Locate the cell with the specified text and output its [X, Y] center coordinate. 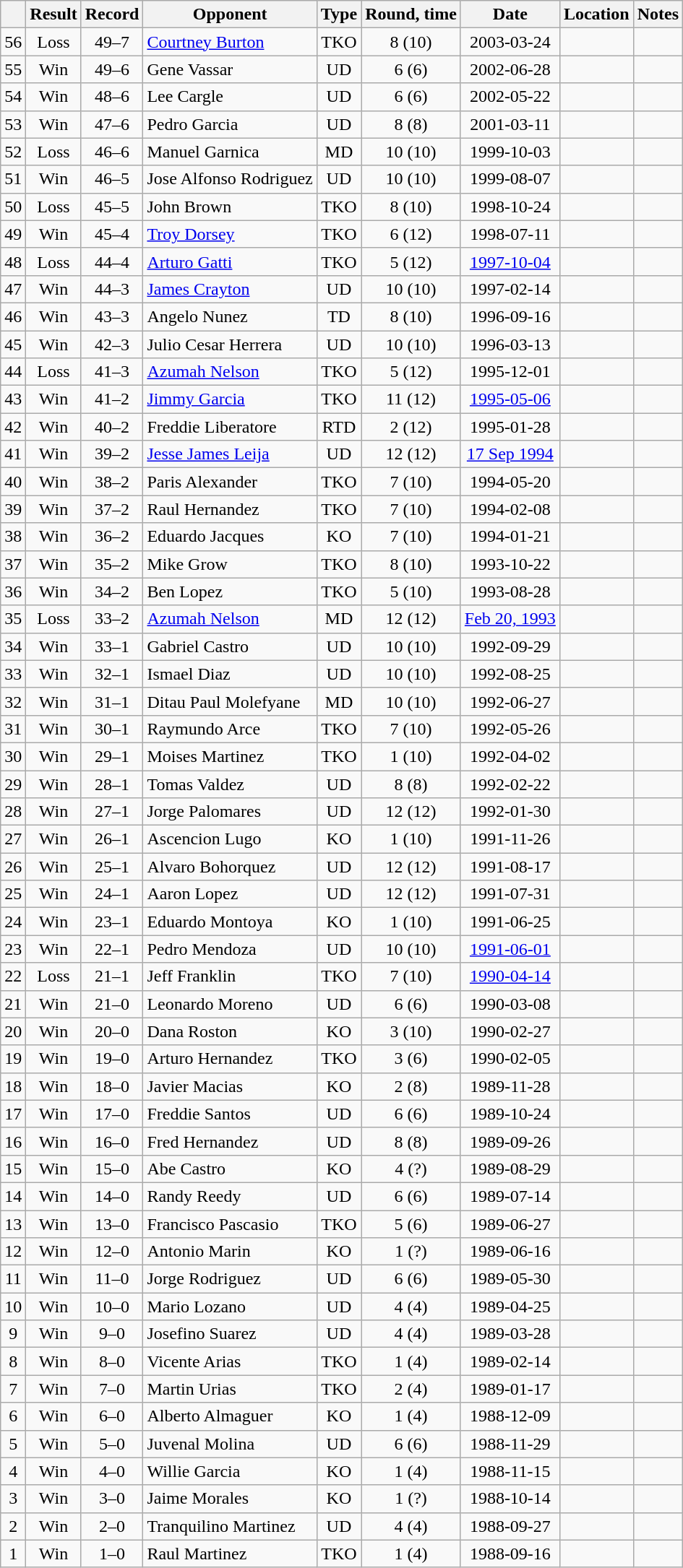
Martin Urias [230, 1389]
2 (4) [411, 1389]
1999-10-03 [510, 152]
1994-02-08 [510, 509]
1989-07-14 [510, 1196]
Opponent [230, 14]
42 [13, 427]
49 [13, 234]
Notes [658, 14]
1993-10-22 [510, 564]
1989-06-27 [510, 1224]
Raymundo Arce [230, 729]
1998-10-24 [510, 207]
49–6 [112, 69]
50 [13, 207]
Ben Lopez [230, 592]
Francisco Pascasio [230, 1224]
1989-08-29 [510, 1169]
1991-11-26 [510, 839]
15 [13, 1169]
Abe Castro [230, 1169]
1999-08-07 [510, 179]
1992-04-02 [510, 756]
13–0 [112, 1224]
Jimmy Garcia [230, 399]
Jaime Morales [230, 1499]
43 [13, 399]
32 [13, 701]
19–0 [112, 1059]
1997-10-04 [510, 261]
3 (6) [411, 1059]
1991-07-31 [510, 894]
2 (12) [411, 427]
35–2 [112, 564]
52 [13, 152]
Freddie Liberatore [230, 427]
Raul Hernandez [230, 509]
38 [13, 537]
Record [112, 14]
34–2 [112, 592]
12 [13, 1252]
22–1 [112, 949]
5 (10) [411, 592]
26–1 [112, 839]
25 [13, 894]
2–0 [112, 1526]
Gene Vassar [230, 69]
James Crayton [230, 289]
Troy Dorsey [230, 234]
24 [13, 922]
1988-09-27 [510, 1526]
37 [13, 564]
1991-06-01 [510, 949]
27–1 [112, 812]
18–0 [112, 1086]
Jeff Franklin [230, 976]
1995-01-28 [510, 427]
17 Sep 1994 [510, 454]
4 (?) [411, 1169]
30 [13, 756]
Lee Cargle [230, 97]
13 [13, 1224]
33 [13, 674]
23 [13, 949]
1989-04-25 [510, 1307]
Alberto Almaguer [230, 1416]
1989-11-28 [510, 1086]
44 [13, 372]
Tomas Valdez [230, 784]
Eduardo Jacques [230, 537]
39–2 [112, 454]
20–0 [112, 1031]
1992-05-26 [510, 729]
1988-12-09 [510, 1416]
46–6 [112, 152]
10–0 [112, 1307]
1994-01-21 [510, 537]
1993-08-28 [510, 592]
33–1 [112, 646]
1988-11-29 [510, 1444]
11 (12) [411, 399]
1997-02-14 [510, 289]
Vicente Arias [230, 1361]
1–0 [112, 1554]
1990-02-05 [510, 1059]
1992-02-22 [510, 784]
17 [13, 1114]
14 [13, 1196]
1989-06-16 [510, 1252]
1988-09-16 [510, 1554]
Alvaro Bohorquez [230, 867]
Randy Reedy [230, 1196]
1995-05-06 [510, 399]
Date [510, 14]
44–4 [112, 261]
15–0 [112, 1169]
11–0 [112, 1279]
6 [13, 1416]
11 [13, 1279]
1989-03-28 [510, 1334]
44–3 [112, 289]
Tranquilino Martinez [230, 1526]
46 [13, 316]
1989-02-14 [510, 1361]
37–2 [112, 509]
Juvenal Molina [230, 1444]
49–7 [112, 42]
22 [13, 976]
Eduardo Montoya [230, 922]
9–0 [112, 1334]
RTD [338, 427]
18 [13, 1086]
Location [596, 14]
31 [13, 729]
42–3 [112, 345]
45 [13, 345]
Type [338, 14]
51 [13, 179]
TD [338, 316]
43–3 [112, 316]
Willie Garcia [230, 1471]
38–2 [112, 482]
Ascencion Lugo [230, 839]
45–5 [112, 207]
5 (6) [411, 1224]
Fred Hernandez [230, 1141]
Raul Martinez [230, 1554]
2 (8) [411, 1086]
1990-02-27 [510, 1031]
3 (10) [411, 1031]
12–0 [112, 1252]
9 [13, 1334]
1998-07-11 [510, 234]
24–1 [112, 894]
47 [13, 289]
41–3 [112, 372]
55 [13, 69]
10 [13, 1307]
4 [13, 1471]
1992-08-25 [510, 674]
Jorge Rodriguez [230, 1279]
35 [13, 619]
Julio Cesar Herrera [230, 345]
Jesse James Leija [230, 454]
28–1 [112, 784]
30–1 [112, 729]
Aaron Lopez [230, 894]
36 [13, 592]
6–0 [112, 1416]
Ditau Paul Molefyane [230, 701]
5–0 [112, 1444]
Round, time [411, 14]
Freddie Santos [230, 1114]
6 (12) [411, 234]
4–0 [112, 1471]
40–2 [112, 427]
Courtney Burton [230, 42]
1989-05-30 [510, 1279]
3–0 [112, 1499]
47–6 [112, 124]
34 [13, 646]
John Brown [230, 207]
1988-11-15 [510, 1471]
21–1 [112, 976]
16 [13, 1141]
56 [13, 42]
Jose Alfonso Rodriguez [230, 179]
Arturo Hernandez [230, 1059]
23–1 [112, 922]
1989-01-17 [510, 1389]
2003-03-24 [510, 42]
2002-05-22 [510, 97]
1990-03-08 [510, 1004]
Moises Martinez [230, 756]
Paris Alexander [230, 482]
45–4 [112, 234]
1 [13, 1554]
41–2 [112, 399]
1996-03-13 [510, 345]
Antonio Marin [230, 1252]
8–0 [112, 1361]
1989-09-26 [510, 1141]
21–0 [112, 1004]
46–5 [112, 179]
Result [53, 14]
48–6 [112, 97]
33–2 [112, 619]
16–0 [112, 1141]
1995-12-01 [510, 372]
Javier Macias [230, 1086]
31–1 [112, 701]
2002-06-28 [510, 69]
1988-10-14 [510, 1499]
1992-01-30 [510, 812]
17–0 [112, 1114]
26 [13, 867]
53 [13, 124]
1996-09-16 [510, 316]
2001-03-11 [510, 124]
7–0 [112, 1389]
36–2 [112, 537]
39 [13, 509]
8 [13, 1361]
20 [13, 1031]
1991-08-17 [510, 867]
Mike Grow [230, 564]
32–1 [112, 674]
Leonardo Moreno [230, 1004]
Pedro Mendoza [230, 949]
Josefino Suarez [230, 1334]
29 [13, 784]
21 [13, 1004]
19 [13, 1059]
1989-10-24 [510, 1114]
14–0 [112, 1196]
28 [13, 812]
Gabriel Castro [230, 646]
54 [13, 97]
5 [13, 1444]
Pedro Garcia [230, 124]
29–1 [112, 756]
48 [13, 261]
1990-04-14 [510, 976]
25–1 [112, 867]
1994-05-20 [510, 482]
Angelo Nunez [230, 316]
41 [13, 454]
Mario Lozano [230, 1307]
1992-06-27 [510, 701]
27 [13, 839]
1991-06-25 [510, 922]
Jorge Palomares [230, 812]
Dana Roston [230, 1031]
Arturo Gatti [230, 261]
3 [13, 1499]
Manuel Garnica [230, 152]
7 [13, 1389]
2 [13, 1526]
40 [13, 482]
1992-09-29 [510, 646]
Feb 20, 1993 [510, 619]
Ismael Diaz [230, 674]
